Identify which cell holds the provided text, then report its [X, Y] central coordinate. 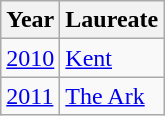
2010 [30, 58]
Laureate [112, 20]
Kent [112, 58]
Year [30, 20]
The Ark [112, 96]
2011 [30, 96]
